Pinpoint the cell where the given text exists, returning its [X, Y] midpoint coordinate. 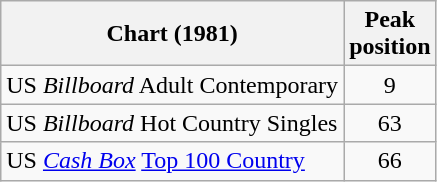
9 [390, 85]
US Billboard Hot Country Singles [172, 123]
Peakposition [390, 34]
US Billboard Adult Contemporary [172, 85]
Chart (1981) [172, 34]
66 [390, 161]
63 [390, 123]
US Cash Box Top 100 Country [172, 161]
